Detect which cell encompasses the target text, then output its [X, Y] center coordinate. 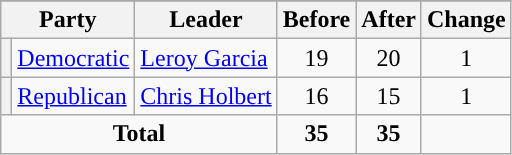
Before [316, 20]
Chris Holbert [206, 96]
16 [316, 96]
15 [389, 96]
Republican [74, 96]
20 [389, 58]
Leroy Garcia [206, 58]
Leader [206, 20]
After [389, 20]
Total [139, 134]
Change [466, 20]
Democratic [74, 58]
19 [316, 58]
Party [68, 20]
